Scan for the cell matching the given text and deliver its [x, y] coordinate at center. 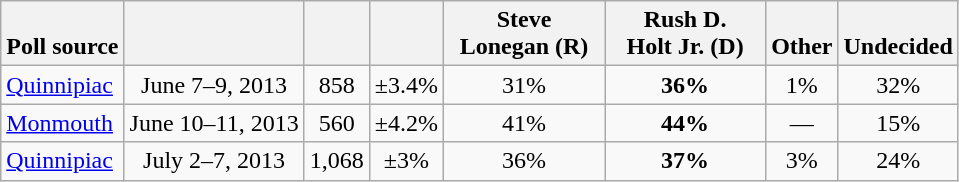
32% [898, 85]
SteveLonegan (R) [524, 34]
±3% [406, 161]
24% [898, 161]
June 7–9, 2013 [214, 85]
3% [802, 161]
June 10–11, 2013 [214, 123]
44% [686, 123]
1% [802, 85]
15% [898, 123]
Monmouth [62, 123]
560 [336, 123]
July 2–7, 2013 [214, 161]
±4.2% [406, 123]
41% [524, 123]
858 [336, 85]
1,068 [336, 161]
Undecided [898, 34]
31% [524, 85]
Rush D.Holt Jr. (D) [686, 34]
37% [686, 161]
Other [802, 34]
Poll source [62, 34]
±3.4% [406, 85]
— [802, 123]
